For the text-containing cell, return its midpoint in [x, y] coordinate format. 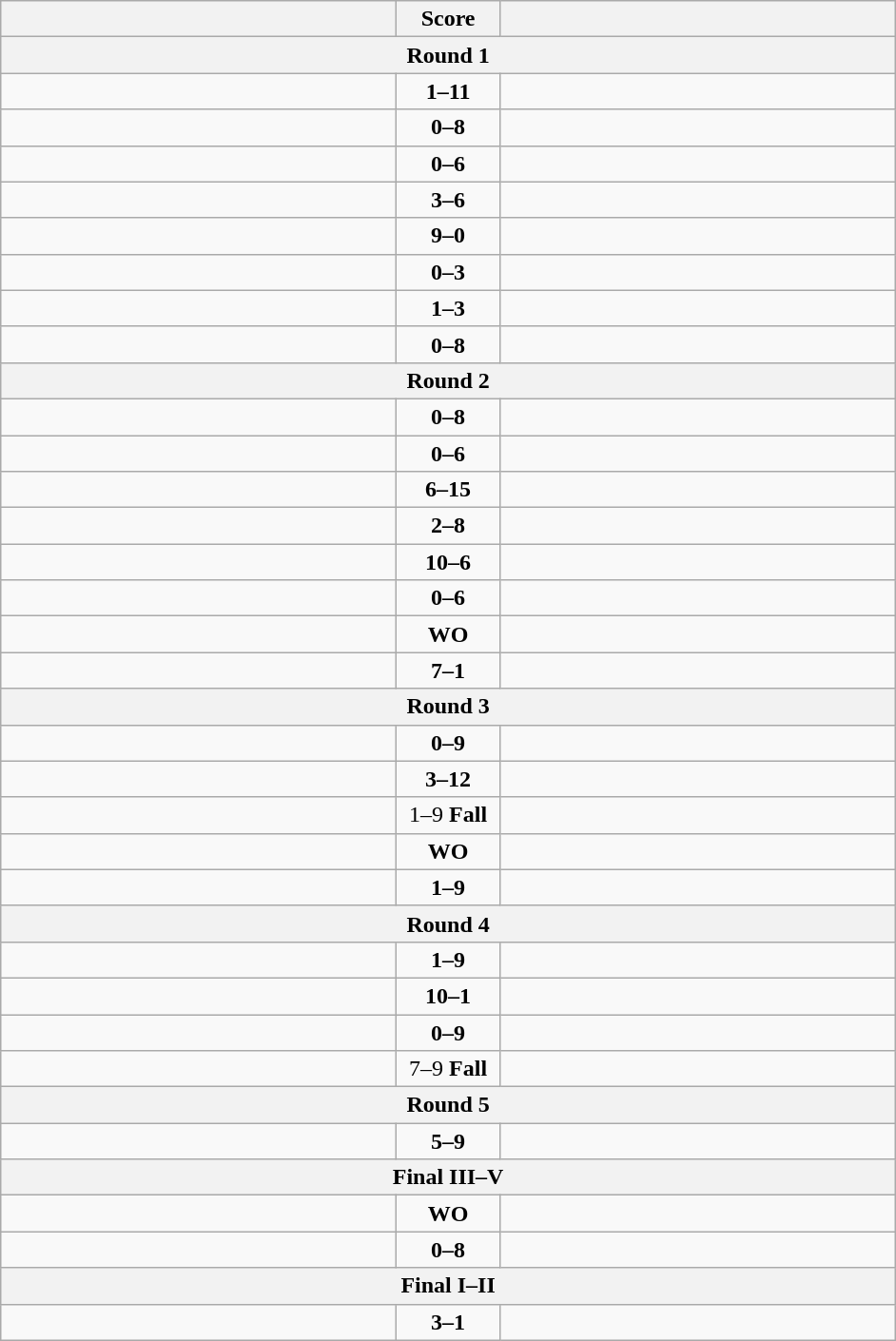
3–6 [449, 200]
0–3 [449, 272]
5–9 [449, 1141]
10–6 [449, 562]
1–11 [449, 91]
1–3 [449, 308]
Round 5 [449, 1105]
7–1 [449, 670]
Final I–II [449, 1286]
3–1 [449, 1322]
6–15 [449, 490]
Score [449, 19]
3–12 [449, 779]
Round 4 [449, 923]
9–0 [449, 236]
Round 1 [449, 55]
10–1 [449, 996]
Round 3 [449, 707]
2–8 [449, 526]
1–9 Fall [449, 815]
Final III–V [449, 1177]
Round 2 [449, 380]
7–9 Fall [449, 1069]
